Provide the (x, y) coordinate of the cell's center where the given text is located.  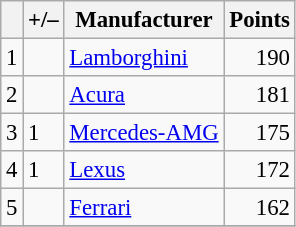
162 (260, 208)
Manufacturer (144, 20)
181 (260, 95)
3 (12, 133)
Lexus (144, 170)
Lamborghini (144, 58)
5 (12, 208)
Acura (144, 95)
175 (260, 133)
4 (12, 170)
190 (260, 58)
2 (12, 95)
Points (260, 20)
Ferrari (144, 208)
Mercedes-AMG (144, 133)
172 (260, 170)
+/– (44, 20)
